Capture the cell that displays the provided text and extract its [x, y] central coordinate. 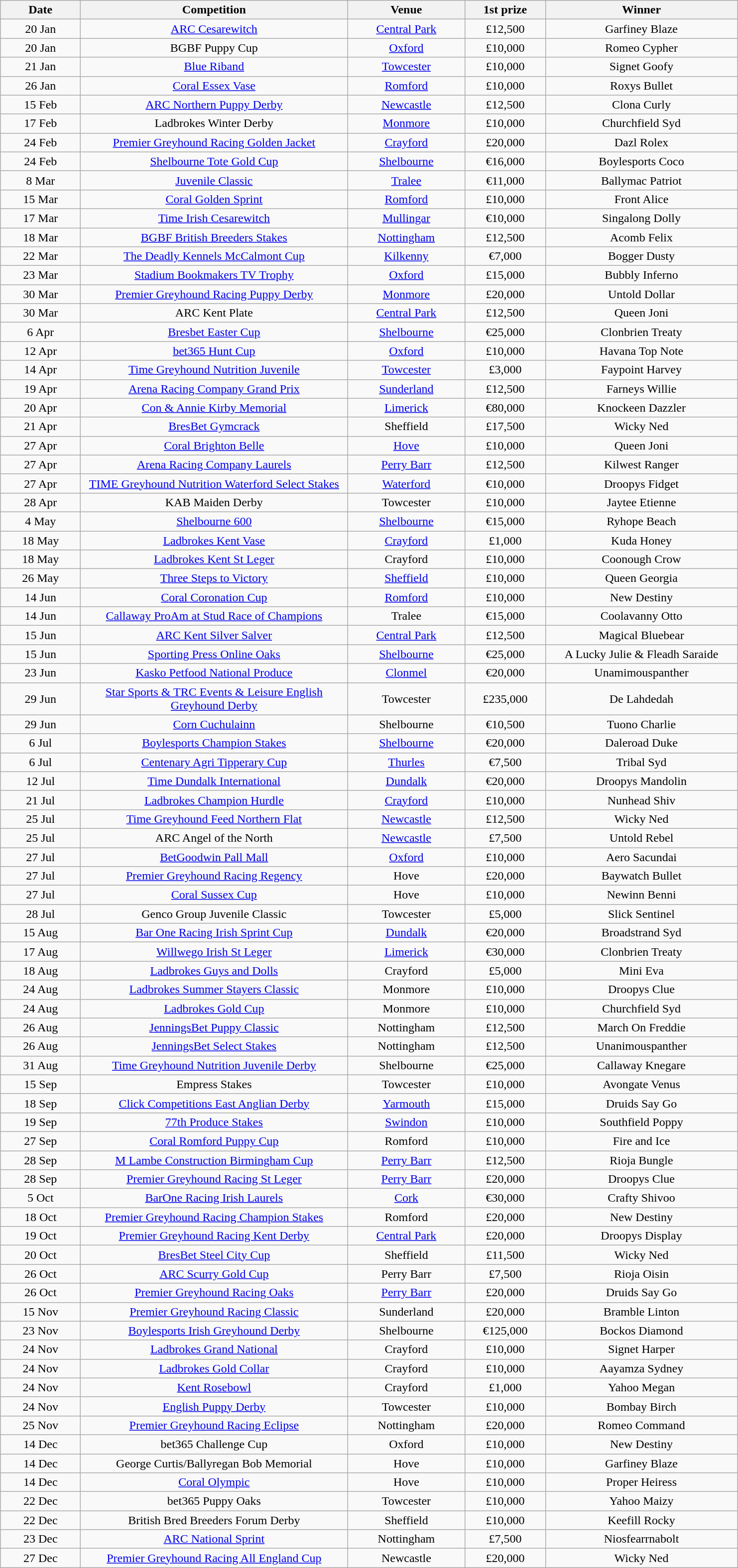
Ryhope Beach [641, 521]
15 Aug [41, 933]
Blue Riband [214, 67]
Premier Greyhound Racing Golden Jacket [214, 142]
Daleroad Duke [641, 743]
Boylesports Champion Stakes [214, 743]
15 Nov [41, 1312]
Winner [641, 10]
23 Mar [41, 275]
Unanimouspanther [641, 1046]
8 Mar [41, 180]
28 Apr [41, 502]
77th Produce Stakes [214, 1122]
ARC Cesarewitch [214, 29]
Proper Heiress [641, 1482]
Date [41, 10]
Swindon [406, 1122]
Time Greyhound Nutrition Juvenile Derby [214, 1065]
Newinn Benni [641, 895]
19 Sep [41, 1122]
Premier Greyhound Racing St Leger [214, 1179]
15 Sep [41, 1084]
Time Greyhound Nutrition Juvenile [214, 370]
BresBet Gymcrack [214, 427]
BGBF Puppy Cup [214, 48]
Mullingar [406, 218]
Droopys Mandolin [641, 781]
Callaway ProAm at Stud Race of Champions [214, 616]
English Puppy Derby [214, 1406]
£11,500 [505, 1255]
Bresbet Easter Cup [214, 332]
Farneys Willie [641, 389]
Queen Georgia [641, 578]
23 Jun [41, 673]
Bombay Birch [641, 1406]
Ladbrokes Grand National [214, 1349]
Boylesports Coco [641, 161]
Con & Annie Kirby Memorial [214, 408]
Aero Sacundai [641, 857]
Time Irish Cesarewitch [214, 218]
JenningsBet Select Stakes [214, 1046]
Clonmel [406, 673]
Click Competitions East Anglian Derby [214, 1103]
Kent Rosebowl [214, 1387]
Faypoint Harvey [641, 370]
BarOne Racing Irish Laurels [214, 1198]
12 Apr [41, 351]
Premier Greyhound Racing Eclipse [214, 1425]
Droopys Display [641, 1236]
Stadium Bookmakers TV Trophy [214, 275]
£235,000 [505, 699]
€10,500 [505, 724]
Roxys Bullet [641, 86]
Centenary Agri Tipperary Cup [214, 762]
€80,000 [505, 408]
ARC Kent Plate [214, 313]
17 Mar [41, 218]
Kasko Petfood National Produce [214, 673]
Yahoo Megan [641, 1387]
Ladbrokes Summer Stayers Classic [214, 990]
KAB Maiden Derby [214, 502]
20 Oct [41, 1255]
Niosfearrnabolt [641, 1539]
BetGoodwin Pall Mall [214, 857]
ARC Northern Puppy Derby [214, 105]
Coonough Crow [641, 560]
ARC National Sprint [214, 1539]
21 Jan [41, 67]
Clona Curly [641, 105]
March On Freddie [641, 1027]
Yahoo Maizy [641, 1501]
18 Oct [41, 1217]
18 Sep [41, 1103]
Arena Racing Company Laurels [214, 464]
€11,000 [505, 180]
Rioja Oisin [641, 1274]
Yarmouth [406, 1103]
British Bred Breeders Forum Derby [214, 1520]
bet365 Puppy Oaks [214, 1501]
£3,000 [505, 370]
21 Jul [41, 800]
Cork [406, 1198]
12 Jul [41, 781]
Coral Olympic [214, 1482]
Unamimouspanther [641, 673]
Bockos Diamond [641, 1331]
28 Jul [41, 914]
26 Jan [41, 86]
15 Mar [41, 199]
Mini Eva [641, 971]
Signet Harper [641, 1349]
Waterford [406, 483]
Havana Top Note [641, 351]
Shelbourne 600 [214, 521]
€125,000 [505, 1331]
Kilkenny [406, 256]
Fire and Ice [641, 1141]
27 Dec [41, 1558]
Ladbrokes Gold Collar [214, 1368]
Broadstrand Syd [641, 933]
31 Aug [41, 1065]
Tribal Syd [641, 762]
Untold Rebel [641, 838]
27 Sep [41, 1141]
Competition [214, 10]
Ladbrokes Kent Vase [214, 540]
25 Nov [41, 1425]
Venue [406, 10]
23 Dec [41, 1539]
€7,000 [505, 256]
Crafty Shivoo [641, 1198]
De Lahdedah [641, 699]
Magical Bluebear [641, 635]
Premier Greyhound Racing Oaks [214, 1293]
bet365 Hunt Cup [214, 351]
Romeo Command [641, 1425]
Coral Coronation Cup [214, 597]
Ballymac Patriot [641, 180]
Front Alice [641, 199]
18 Aug [41, 971]
Bubbly Inferno [641, 275]
bet365 Challenge Cup [214, 1444]
BGBF British Breeders Stakes [214, 237]
Genco Group Juvenile Classic [214, 914]
Thurles [406, 762]
20 Apr [41, 408]
Willwego Irish St Leger [214, 952]
Dazl Rolex [641, 142]
£17,500 [505, 427]
Premier Greyhound Racing All England Cup [214, 1558]
Jaytee Etienne [641, 502]
26 May [41, 578]
Ladbrokes Gold Cup [214, 1008]
Acomb Felix [641, 237]
23 Nov [41, 1331]
17 Feb [41, 123]
Premier Greyhound Racing Regency [214, 876]
Slick Sentinel [641, 914]
Juvenile Classic [214, 180]
4 May [41, 521]
BresBet Steel City Cup [214, 1255]
ARC Angel of the North [214, 838]
Ladbrokes Guys and Dolls [214, 971]
Ladbrokes Kent St Leger [214, 560]
Premier Greyhound Racing Classic [214, 1312]
Ladbrokes Winter Derby [214, 123]
Romeo Cypher [641, 48]
The Deadly Kennels McCalmont Cup [214, 256]
Sporting Press Online Oaks [214, 654]
19 Apr [41, 389]
Kilwest Ranger [641, 464]
Corn Cuchulainn [214, 724]
Arena Racing Company Grand Prix [214, 389]
M Lambe Construction Birmingham Cup [214, 1160]
Premier Greyhound Racing Kent Derby [214, 1236]
€7,500 [505, 762]
Bar One Racing Irish Sprint Cup [214, 933]
Premier Greyhound Racing Champion Stakes [214, 1217]
JenningsBet Puppy Classic [214, 1027]
Coral Essex Vase [214, 86]
George Curtis/Ballyregan Bob Memorial [214, 1463]
Shelbourne Tote Gold Cup [214, 161]
Three Steps to Victory [214, 578]
Time Dundalk International [214, 781]
Tuono Charlie [641, 724]
18 Mar [41, 237]
Singalong Dolly [641, 218]
14 Apr [41, 370]
Droopys Fidget [641, 483]
€16,000 [505, 161]
22 Mar [41, 256]
Coral Sussex Cup [214, 895]
Nunhead Shiv [641, 800]
Untold Dollar [641, 294]
Time Greyhound Feed Northern Flat [214, 819]
ARC Kent Silver Salver [214, 635]
Rioja Bungle [641, 1160]
Boylesports Irish Greyhound Derby [214, 1331]
21 Apr [41, 427]
Kuda Honey [641, 540]
Empress Stakes [214, 1084]
Signet Goofy [641, 67]
A Lucky Julie & Fleadh Saraide [641, 654]
Keefill Rocky [641, 1520]
TIME Greyhound Nutrition Waterford Select Stakes [214, 483]
Coral Brighton Belle [214, 446]
Knockeen Dazzler [641, 408]
Coolavanny Otto [641, 616]
5 Oct [41, 1198]
Premier Greyhound Racing Puppy Derby [214, 294]
Bramble Linton [641, 1312]
17 Aug [41, 952]
Bogger Dusty [641, 256]
15 Feb [41, 105]
Aayamza Sydney [641, 1368]
Baywatch Bullet [641, 876]
Coral Golden Sprint [214, 199]
Star Sports & TRC Events & Leisure English Greyhound Derby [214, 699]
Coral Romford Puppy Cup [214, 1141]
19 Oct [41, 1236]
Callaway Knegare [641, 1065]
Avongate Venus [641, 1084]
6 Apr [41, 332]
ARC Scurry Gold Cup [214, 1274]
1st prize [505, 10]
Ladbrokes Champion Hurdle [214, 800]
Southfield Poppy [641, 1122]
